Search for the cell housing the specified text and yield its (x, y) center coordinate. 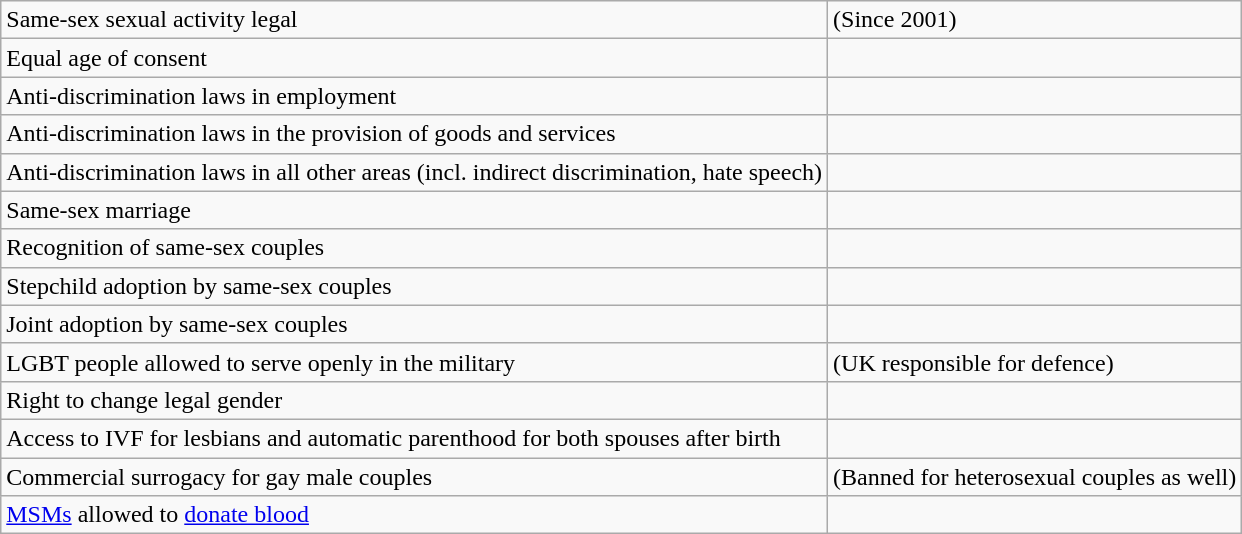
Anti-discrimination laws in the provision of goods and services (414, 134)
Access to IVF for lesbians and automatic parenthood for both spouses after birth (414, 438)
Stepchild adoption by same-sex couples (414, 286)
(Since 2001) (1035, 20)
Anti-discrimination laws in employment (414, 96)
Anti-discrimination laws in all other areas (incl. indirect discrimination, hate speech) (414, 172)
LGBT people allowed to serve openly in the military (414, 362)
Commercial surrogacy for gay male couples (414, 477)
(Banned for heterosexual couples as well) (1035, 477)
MSMs allowed to donate blood (414, 515)
Right to change legal gender (414, 400)
(UK responsible for defence) (1035, 362)
Same-sex marriage (414, 210)
Equal age of consent (414, 58)
Joint adoption by same-sex couples (414, 324)
Recognition of same-sex couples (414, 248)
Same-sex sexual activity legal (414, 20)
